Determine the (X, Y) coordinate at the center of the cell enclosing the given text.  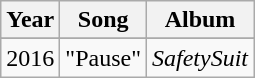
SafetySuit (200, 58)
2016 (30, 58)
Song (104, 20)
Album (200, 20)
Year (30, 20)
"Pause" (104, 58)
